Return (x, y) of the center of cell containing provided text 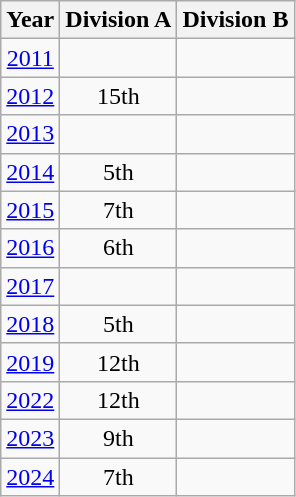
Year (30, 20)
2012 (30, 96)
2024 (30, 477)
2018 (30, 324)
2023 (30, 438)
2022 (30, 400)
Division A (118, 20)
9th (118, 438)
2011 (30, 58)
2017 (30, 286)
2016 (30, 248)
15th (118, 96)
2019 (30, 362)
2014 (30, 172)
6th (118, 248)
Division B (236, 20)
2013 (30, 134)
2015 (30, 210)
